Detect which cell encompasses the target text, then output its (X, Y) center coordinate. 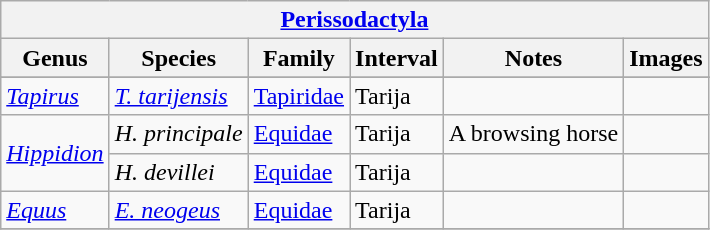
Tapirus (55, 96)
H. principale (178, 134)
Perissodactyla (354, 20)
Hippidion (55, 153)
H. devillei (178, 172)
Genus (55, 58)
E. neogeus (178, 210)
Interval (397, 58)
Notes (533, 58)
Images (666, 58)
Species (178, 58)
Family (298, 58)
Equus (55, 210)
A browsing horse (533, 134)
T. tarijensis (178, 96)
Tapiridae (298, 96)
